Search for the cell housing the specified text and yield its [X, Y] center coordinate. 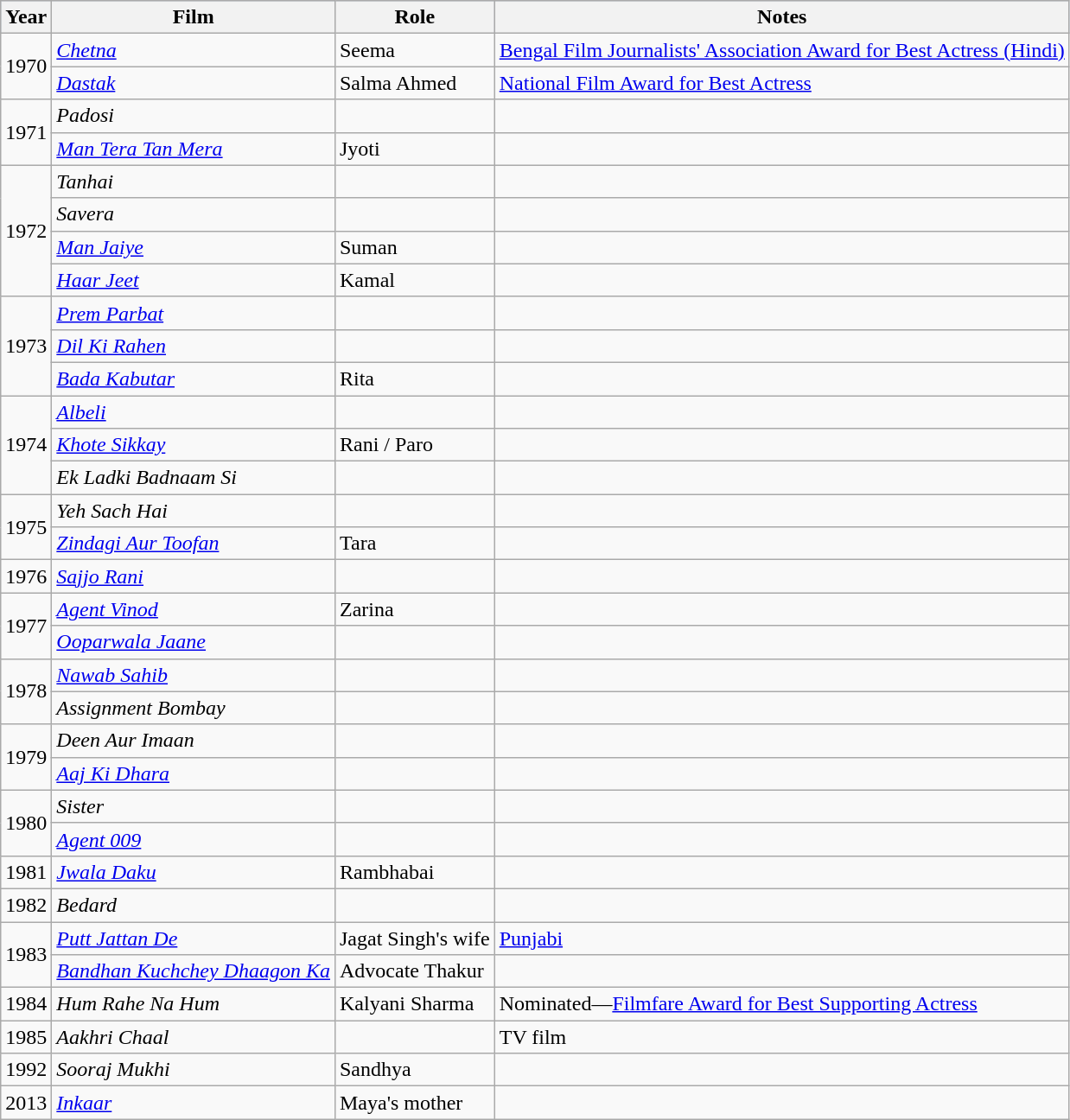
Dil Ki Rahen [194, 346]
Jwala Daku [194, 872]
Putt Jattan De [194, 938]
Sajjo Rani [194, 576]
Albeli [194, 412]
Haar Jeet [194, 280]
1979 [26, 757]
1992 [26, 1070]
Sister [194, 806]
Agent 009 [194, 839]
1985 [26, 1037]
National Film Award for Best Actress [781, 83]
1973 [26, 346]
Film [194, 17]
Notes [781, 17]
Seema [415, 50]
Kalyani Sharma [415, 1004]
1975 [26, 527]
1978 [26, 691]
1981 [26, 872]
Hum Rahe Na Hum [194, 1004]
Salma Ahmed [415, 83]
Assignment Bombay [194, 708]
Ooparwala Jaane [194, 642]
Dastak [194, 83]
Nominated—Filmfare Award for Best Supporting Actress [781, 1004]
Man Tera Tan Mera [194, 149]
1974 [26, 445]
Year [26, 17]
1984 [26, 1004]
1977 [26, 626]
Prem Parbat [194, 313]
Advocate Thakur [415, 971]
Zindagi Aur Toofan [194, 544]
Tara [415, 544]
Bengal Film Journalists' Association Award for Best Actress (Hindi) [781, 50]
Suman [415, 247]
1980 [26, 823]
1971 [26, 132]
Aaj Ki Dhara [194, 773]
Rani / Paro [415, 445]
Jyoti [415, 149]
Jagat Singh's wife [415, 938]
Tanhai [194, 181]
Man Jaiye [194, 247]
Aakhri Chaal [194, 1037]
Deen Aur Imaan [194, 741]
Rita [415, 379]
Zarina [415, 609]
Agent Vinod [194, 609]
Khote Sikkay [194, 445]
Sooraj Mukhi [194, 1070]
Padosi [194, 116]
Maya's mother [415, 1103]
1976 [26, 576]
Bada Kabutar [194, 379]
1972 [26, 231]
Chetna [194, 50]
Bedard [194, 905]
Rambhabai [415, 872]
Ek Ladki Badnaam Si [194, 478]
1970 [26, 67]
Punjabi [781, 938]
Yeh Sach Hai [194, 511]
2013 [26, 1103]
Inkaar [194, 1103]
Kamal [415, 280]
Savera [194, 214]
TV film [781, 1037]
Sandhya [415, 1070]
1983 [26, 954]
Bandhan Kuchchey Dhaagon Ka [194, 971]
Role [415, 17]
Nawab Sahib [194, 675]
1982 [26, 905]
